Identify which cell holds the provided text, then report its (X, Y) central coordinate. 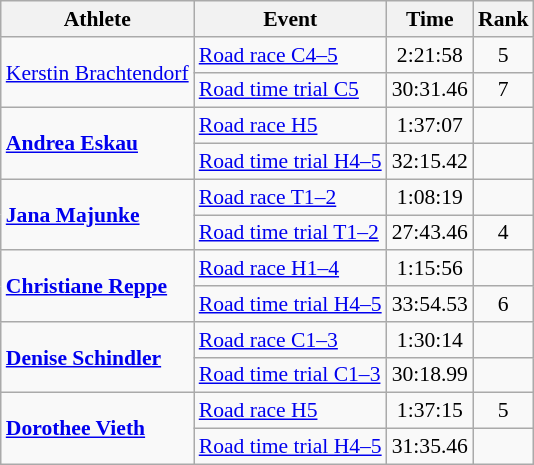
Andrea Eskau (98, 144)
30:18.99 (430, 375)
Road race C1–3 (290, 340)
Road time trial T1–2 (290, 233)
7 (504, 90)
Jana Majunke (98, 214)
Road time trial C1–3 (290, 375)
Event (290, 19)
2:21:58 (430, 55)
1:30:14 (430, 340)
27:43.46 (430, 233)
30:31.46 (430, 90)
1:37:07 (430, 126)
4 (504, 233)
Road race C4–5 (290, 55)
31:35.46 (430, 447)
Time (430, 19)
Christiane Reppe (98, 286)
Athlete (98, 19)
1:15:56 (430, 269)
Kerstin Brachtendorf (98, 72)
Denise Schindler (98, 358)
1:37:15 (430, 411)
33:54.53 (430, 304)
Road race T1–2 (290, 197)
Road time trial C5 (290, 90)
32:15.42 (430, 162)
Dorothee Vieth (98, 428)
Rank (504, 19)
1:08:19 (430, 197)
Road race H1–4 (290, 269)
6 (504, 304)
